Search for the cell housing the specified text and yield its (x, y) center coordinate. 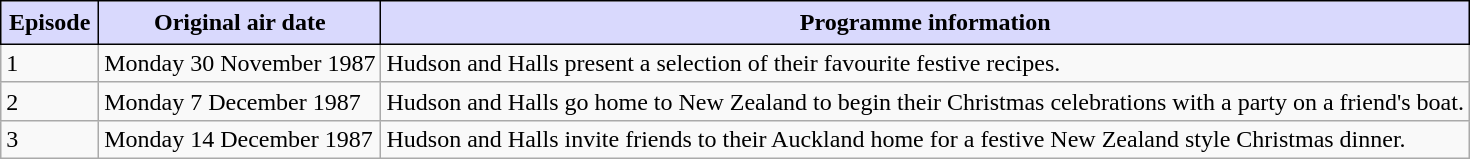
Monday 14 December 1987 (240, 139)
Hudson and Halls invite friends to their Auckland home for a festive New Zealand style Christmas dinner. (925, 139)
Hudson and Halls go home to New Zealand to begin their Christmas celebrations with a party on a friend's boat. (925, 101)
2 (50, 101)
Monday 30 November 1987 (240, 63)
Programme information (925, 23)
Hudson and Halls present a selection of their favourite festive recipes. (925, 63)
1 (50, 63)
Monday 7 December 1987 (240, 101)
Episode (50, 23)
Original air date (240, 23)
3 (50, 139)
